Find where the given text appears and provide that cell's center as (x, y) coordinate. 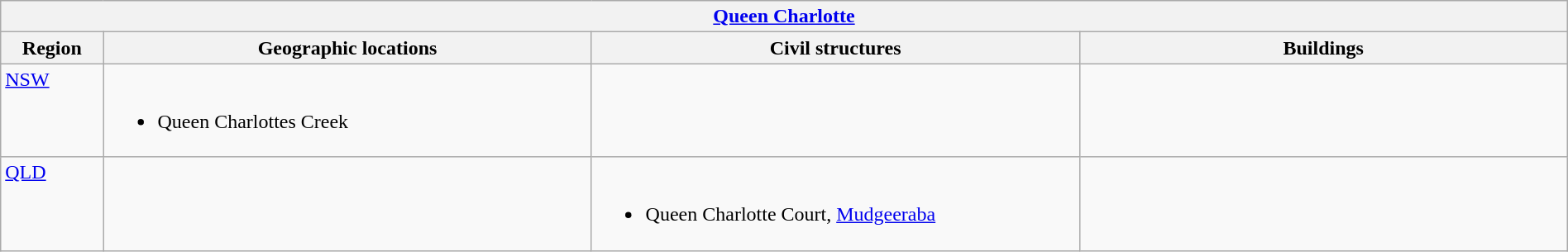
Queen Charlottes Creek (347, 111)
Queen Charlotte Court, Mudgeeraba (835, 203)
Queen Charlotte (784, 17)
NSW (52, 111)
Buildings (1323, 48)
Region (52, 48)
Geographic locations (347, 48)
QLD (52, 203)
Civil structures (835, 48)
